Find where the given text appears and provide that cell's center as [X, Y] coordinate. 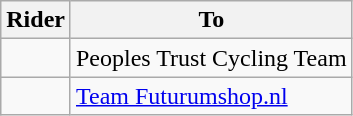
Rider [36, 20]
To [211, 20]
Team Futurumshop.nl [211, 96]
Peoples Trust Cycling Team [211, 58]
